Locate the cell with the specified text and output its (X, Y) center coordinate. 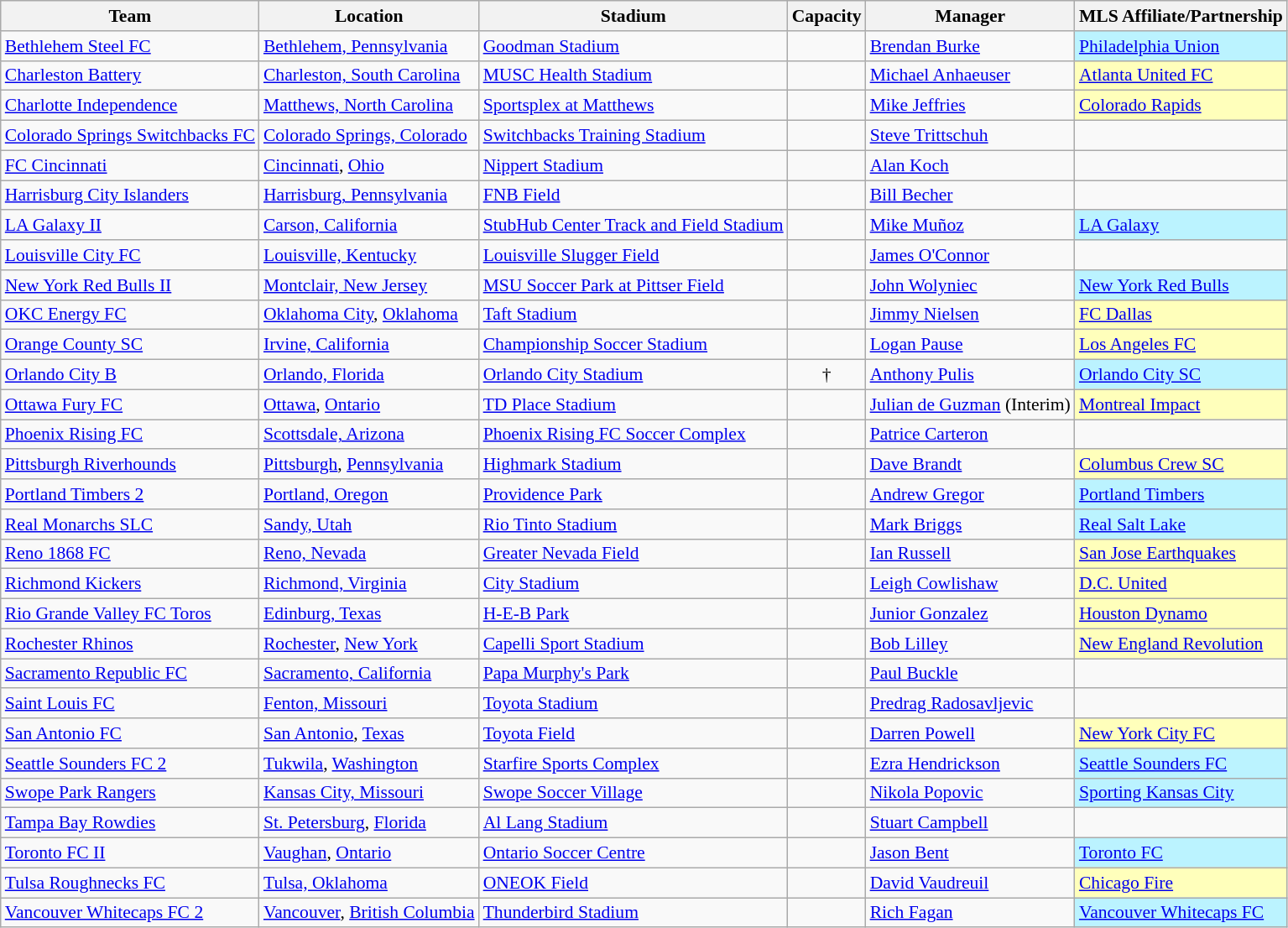
LA Galaxy (1181, 226)
Sportsplex at Matthews (634, 106)
FC Dallas (1181, 315)
OKC Energy FC (130, 315)
Sporting Kansas City (1181, 793)
New York Red Bulls (1181, 285)
Providence Park (634, 494)
Louisville Slugger Field (634, 255)
MSU Soccer Park at Pittser Field (634, 285)
Portland, Oregon (369, 494)
Reno, Nevada (369, 554)
Swope Soccer Village (634, 793)
Rochester Rhinos (130, 644)
Orlando City B (130, 375)
Darren Powell (970, 733)
Steve Trittschuh (970, 136)
Ezra Hendrickson (970, 764)
Houston Dynamo (1181, 614)
Rio Grande Valley FC Toros (130, 614)
Colorado Springs, Colorado (369, 136)
Julian de Guzman (Interim) (970, 404)
Irvine, California (369, 345)
Colorado Rapids (1181, 106)
Jason Bent (970, 853)
Alan Koch (970, 165)
Bethlehem Steel FC (130, 46)
Dave Brandt (970, 465)
Rochester, New York (369, 644)
Tulsa, Oklahoma (369, 883)
Seattle Sounders FC 2 (130, 764)
Starfire Sports Complex (634, 764)
MLS Affiliate/Partnership (1181, 16)
Papa Murphy's Park (634, 674)
Vancouver, British Columbia (369, 913)
Los Angeles FC (1181, 345)
James O'Connor (970, 255)
Nikola Popovic (970, 793)
† (827, 375)
Toronto FC II (130, 853)
Montclair, New Jersey (369, 285)
Pittsburgh Riverhounds (130, 465)
Capacity (827, 16)
Manager (970, 16)
Charleston, South Carolina (369, 76)
John Wolyniec (970, 285)
Toyota Stadium (634, 704)
Ontario Soccer Centre (634, 853)
Charlotte Independence (130, 106)
Seattle Sounders FC (1181, 764)
Charleston Battery (130, 76)
San Jose Earthquakes (1181, 554)
Highmark Stadium (634, 465)
Real Salt Lake (1181, 524)
Paul Buckle (970, 674)
Sacramento Republic FC (130, 674)
MUSC Health Stadium (634, 76)
Brendan Burke (970, 46)
FC Cincinnati (130, 165)
Carson, California (369, 226)
Stadium (634, 16)
Junior Gonzalez (970, 614)
Louisville, Kentucky (369, 255)
Taft Stadium (634, 315)
Stuart Campbell (970, 823)
Oklahoma City, Oklahoma (369, 315)
D.C. United (1181, 584)
Tampa Bay Rowdies (130, 823)
ONEOK Field (634, 883)
Mike Jeffries (970, 106)
New York Red Bulls II (130, 285)
Fenton, Missouri (369, 704)
Team (130, 16)
H-E-B Park (634, 614)
Ottawa, Ontario (369, 404)
Colorado Springs Switchbacks FC (130, 136)
Switchbacks Training Stadium (634, 136)
Chicago Fire (1181, 883)
Al Lang Stadium (634, 823)
Rio Tinto Stadium (634, 524)
Portland Timbers 2 (130, 494)
Vancouver Whitecaps FC 2 (130, 913)
Thunderbird Stadium (634, 913)
Montreal Impact (1181, 404)
Logan Pause (970, 345)
Pittsburgh, Pennsylvania (369, 465)
Orange County SC (130, 345)
Mark Briggs (970, 524)
Columbus Crew SC (1181, 465)
Nippert Stadium (634, 165)
Ian Russell (970, 554)
St. Petersburg, Florida (369, 823)
Swope Park Rangers (130, 793)
Scottsdale, Arizona (369, 435)
Andrew Gregor (970, 494)
Toyota Field (634, 733)
Portland Timbers (1181, 494)
Edinburg, Texas (369, 614)
Tulsa Roughnecks FC (130, 883)
Philadelphia Union (1181, 46)
Matthews, North Carolina (369, 106)
David Vaudreuil (970, 883)
Championship Soccer Stadium (634, 345)
Harrisburg, Pennsylvania (369, 196)
City Stadium (634, 584)
TD Place Stadium (634, 404)
Sandy, Utah (369, 524)
Harrisburg City Islanders (130, 196)
FNB Field (634, 196)
New England Revolution (1181, 644)
Reno 1868 FC (130, 554)
Phoenix Rising FC Soccer Complex (634, 435)
Phoenix Rising FC (130, 435)
San Antonio FC (130, 733)
Bob Lilley (970, 644)
Orlando City SC (1181, 375)
Orlando City Stadium (634, 375)
Goodman Stadium (634, 46)
Mike Muñoz (970, 226)
Jimmy Nielsen (970, 315)
Richmond Kickers (130, 584)
Bethlehem, Pennsylvania (369, 46)
Real Monarchs SLC (130, 524)
Kansas City, Missouri (369, 793)
Predrag Radosavljevic (970, 704)
Atlanta United FC (1181, 76)
Ottawa Fury FC (130, 404)
San Antonio, Texas (369, 733)
Anthony Pulis (970, 375)
Rich Fagan (970, 913)
Bill Becher (970, 196)
Louisville City FC (130, 255)
Toronto FC (1181, 853)
Saint Louis FC (130, 704)
New York City FC (1181, 733)
Location (369, 16)
LA Galaxy II (130, 226)
Tukwila, Washington (369, 764)
StubHub Center Track and Field Stadium (634, 226)
Vaughan, Ontario (369, 853)
Sacramento, California (369, 674)
Greater Nevada Field (634, 554)
Orlando, Florida (369, 375)
Leigh Cowlishaw (970, 584)
Capelli Sport Stadium (634, 644)
Richmond, Virginia (369, 584)
Vancouver Whitecaps FC (1181, 913)
Michael Anhaeuser (970, 76)
Cincinnati, Ohio (369, 165)
Patrice Carteron (970, 435)
